Provide the (X, Y) coordinate of the cell's center where the given text is located.  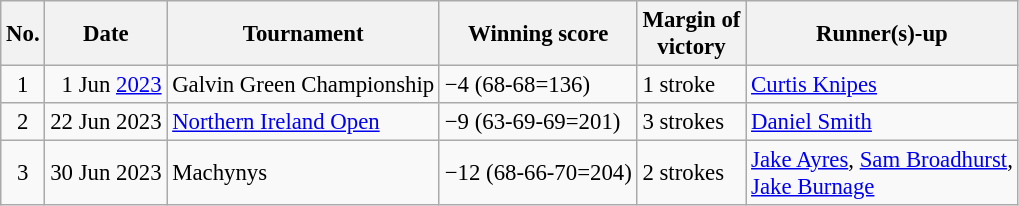
Northern Ireland Open (304, 122)
Curtis Knipes (882, 85)
Date (106, 34)
1 (23, 85)
22 Jun 2023 (106, 122)
−4 (68-68=136) (538, 85)
−9 (63-69-69=201) (538, 122)
Jake Ayres, Sam Broadhurst, Jake Burnage (882, 174)
No. (23, 34)
Galvin Green Championship (304, 85)
Tournament (304, 34)
−12 (68-66-70=204) (538, 174)
3 strokes (692, 122)
1 Jun 2023 (106, 85)
Daniel Smith (882, 122)
3 (23, 174)
Runner(s)-up (882, 34)
2 strokes (692, 174)
1 stroke (692, 85)
Margin ofvictory (692, 34)
30 Jun 2023 (106, 174)
2 (23, 122)
Winning score (538, 34)
Machynys (304, 174)
